Locate the cell with the specified text and output its (x, y) center coordinate. 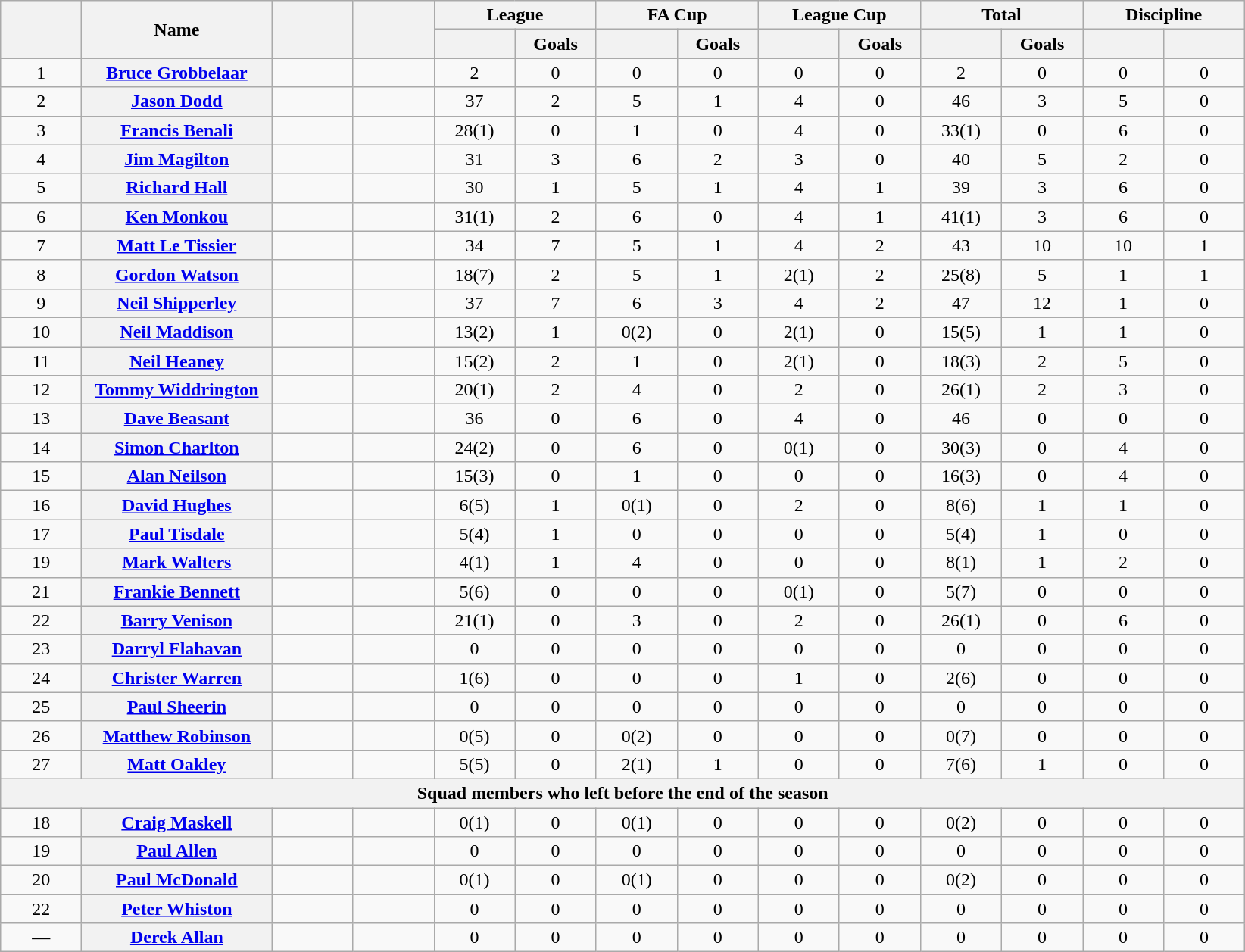
13 (41, 419)
2(6) (960, 678)
15(2) (474, 361)
24(2) (474, 448)
27 (41, 764)
5(6) (474, 591)
0(5) (474, 735)
Matt Oakley (177, 764)
4(1) (474, 563)
Matt Le Tissier (177, 245)
5(7) (960, 591)
Jim Magilton (177, 159)
Matthew Robinson (177, 735)
25 (41, 707)
25(8) (960, 274)
31(1) (474, 217)
Mark Walters (177, 563)
Simon Charlton (177, 448)
— (41, 938)
Squad members who left before the end of the season (622, 793)
39 (960, 188)
Neil Maddison (177, 332)
Richard Hall (177, 188)
League (515, 15)
43 (960, 245)
24 (41, 678)
13(2) (474, 332)
8 (41, 274)
Total (1001, 15)
Jason Dodd (177, 101)
28(1) (474, 130)
FA Cup (677, 15)
34 (474, 245)
5(5) (474, 764)
Dave Beasant (177, 419)
Barry Venison (177, 620)
41(1) (960, 217)
Paul Tisdale (177, 534)
Bruce Grobbelaar (177, 73)
17 (41, 534)
1(6) (474, 678)
6(5) (474, 505)
23 (41, 649)
16(3) (960, 476)
Neil Heaney (177, 361)
League Cup (839, 15)
Tommy Widdrington (177, 390)
Name (177, 30)
Neil Shipperley (177, 303)
7(6) (960, 764)
18(7) (474, 274)
Ken Monkou (177, 217)
15(3) (474, 476)
30(3) (960, 448)
Discipline (1164, 15)
16 (41, 505)
21(1) (474, 620)
36 (474, 419)
21 (41, 591)
Paul Allen (177, 851)
47 (960, 303)
Paul Sheerin (177, 707)
Craig Maskell (177, 822)
26 (41, 735)
31 (474, 159)
Darryl Flahavan (177, 649)
15(5) (960, 332)
0(7) (960, 735)
8(1) (960, 563)
Christer Warren (177, 678)
Gordon Watson (177, 274)
Frankie Bennett (177, 591)
20(1) (474, 390)
14 (41, 448)
20 (41, 880)
11 (41, 361)
Paul McDonald (177, 880)
18(3) (960, 361)
Francis Benali (177, 130)
Alan Neilson (177, 476)
33(1) (960, 130)
30 (474, 188)
8(6) (960, 505)
40 (960, 159)
9 (41, 303)
15 (41, 476)
Peter Whiston (177, 909)
18 (41, 822)
Derek Allan (177, 938)
David Hughes (177, 505)
